Locate the cell with the specified text and output its (x, y) center coordinate. 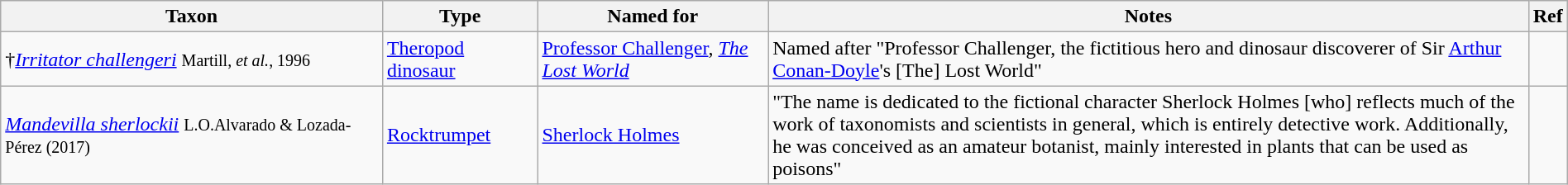
Taxon (192, 17)
Professor Challenger, The Lost World (653, 59)
Notes (1149, 17)
Type (460, 17)
Named after "Professor Challenger, the fictitious hero and dinosaur discoverer of Sir Arthur Conan-Doyle's [The] Lost World" (1149, 59)
Rocktrumpet (460, 135)
Theropod dinosaur (460, 59)
Ref (1548, 17)
Sherlock Holmes (653, 135)
Mandevilla sherlockii L.O.Alvarado & Lozada-Pérez (2017) (192, 135)
Named for (653, 17)
†Irritator challengeri Martill, et al., 1996 (192, 59)
